Return the [x, y] coordinate for the center point of the cell that contains the specified text.  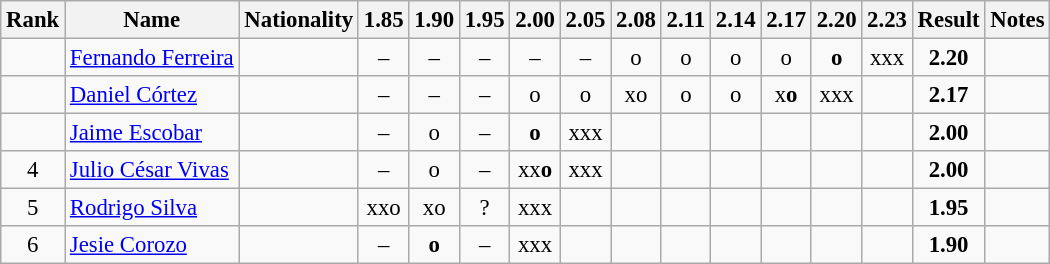
1.85 [383, 20]
Name [152, 20]
Jaime Escobar [152, 133]
Rodrigo Silva [152, 208]
Fernando Ferreira [152, 58]
2.05 [585, 20]
Daniel Córtez [152, 95]
2.08 [636, 20]
Result [948, 20]
4 [33, 170]
Notes [1018, 20]
6 [33, 245]
2.11 [686, 20]
Nationality [298, 20]
Jesie Corozo [152, 245]
5 [33, 208]
2.23 [887, 20]
2.14 [735, 20]
? [484, 208]
Julio César Vivas [152, 170]
Rank [33, 20]
